Output the [x, y] coordinate of the center of the cell containing the given text.  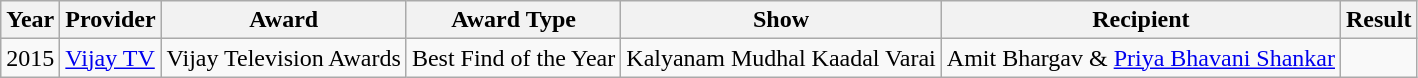
Best Find of the Year [513, 58]
Kalyanam Mudhal Kaadal Varai [782, 58]
2015 [30, 58]
Recipient [1140, 20]
Award [284, 20]
Amit Bhargav & Priya Bhavani Shankar [1140, 58]
Vijay TV [110, 58]
Award Type [513, 20]
Vijay Television Awards [284, 58]
Show [782, 20]
Provider [110, 20]
Result [1379, 20]
Year [30, 20]
